Scan for the cell matching the given text and deliver its (x, y) coordinate at center. 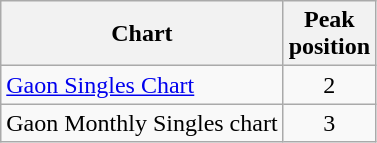
Peakposition (329, 34)
Gaon Singles Chart (142, 85)
2 (329, 85)
Chart (142, 34)
3 (329, 123)
Gaon Monthly Singles chart (142, 123)
